Provide the [X, Y] coordinate of the cell's center where the given text is located.  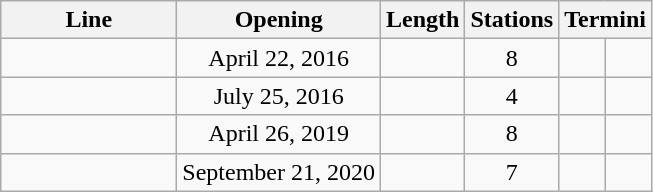
Length [423, 20]
April 22, 2016 [279, 58]
July 25, 2016 [279, 96]
Stations [512, 20]
September 21, 2020 [279, 172]
4 [512, 96]
April 26, 2019 [279, 134]
7 [512, 172]
Line [89, 20]
Opening [279, 20]
Termini [606, 20]
